Locate the cell with the specified text and output its [x, y] center coordinate. 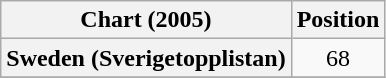
68 [338, 58]
Sweden (Sverigetopplistan) [146, 58]
Chart (2005) [146, 20]
Position [338, 20]
